Pinpoint the cell where the given text exists, returning its (x, y) midpoint coordinate. 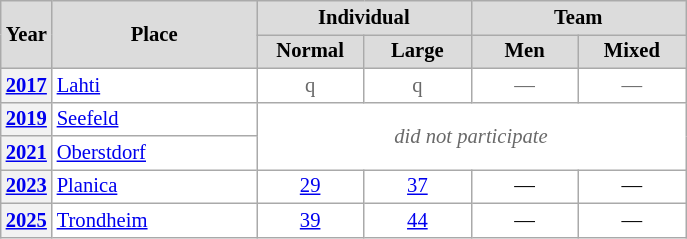
Men (524, 51)
Trondheim (154, 220)
Year (26, 34)
Team (578, 17)
did not participate (470, 136)
Place (154, 34)
Individual (363, 17)
2021 (26, 153)
Oberstdorf (154, 153)
2019 (26, 119)
Seefeld (154, 119)
37 (418, 186)
Planica (154, 186)
Mixed (632, 51)
29 (310, 186)
44 (418, 220)
Large (418, 51)
2025 (26, 220)
2023 (26, 186)
Lahti (154, 85)
2017 (26, 85)
39 (310, 220)
Normal (310, 51)
